Extract the (X, Y) coordinate from the center of the cell holding the provided text.  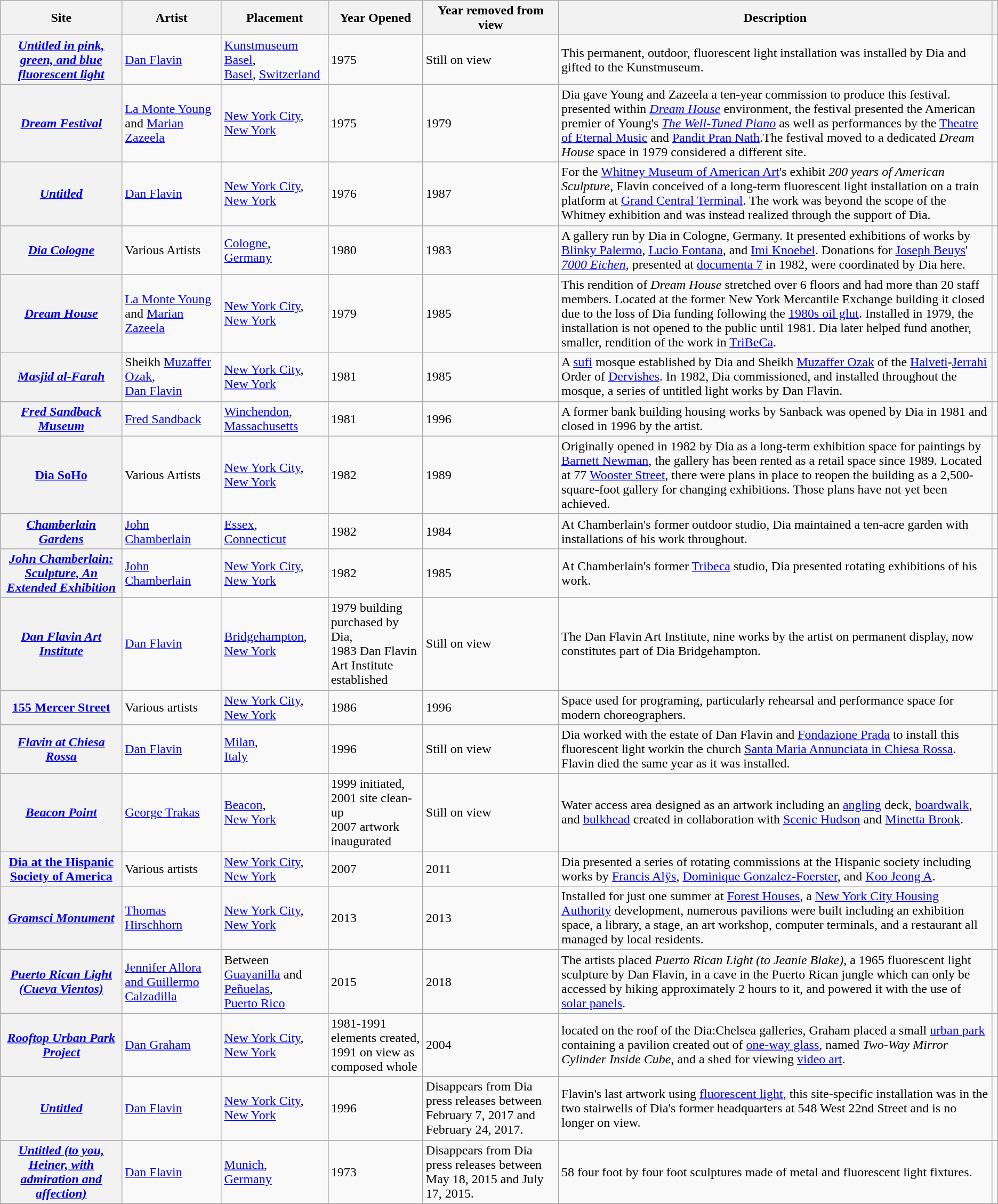
Year removed from view (490, 18)
Site (61, 18)
Dia at the Hispanic Society of America (61, 869)
Sheikh Muzaffer Ozak, Dan Flavin (172, 377)
Disappears from Dia press releases between February 7, 2017 and February 24, 2017. (490, 1109)
1987 (490, 194)
Dia Cologne (61, 250)
Untitled in pink, green, and blue fluorescent light (61, 60)
The Dan Flavin Art Institute, nine works by the artist on permanent display, now constitutes part of Dia Bridgehampton. (775, 644)
At Chamberlain's former outdoor studio, Dia maintained a ten-acre garden with installations of his work throughout. (775, 531)
1999 initiated,2001 site clean-up2007 artwork inaugurated (375, 813)
1983 (490, 250)
Description (775, 18)
Kunstmuseum Basel,Basel, Switzerland (275, 60)
Puerto Rican Light (Cueva Vientos) (61, 982)
Untitled (to you, Heiner, with admiration and affection) (61, 1171)
Beacon,New York (275, 813)
1976 (375, 194)
Disappears from Dia press releases between May 18, 2015 and July 17, 2015. (490, 1171)
Dia SoHo (61, 475)
Beacon Point (61, 813)
Between Guayanilla and Peñuelas,Puerto Rico (275, 982)
Year Opened (375, 18)
Essex,Connecticut (275, 531)
155 Mercer Street (61, 707)
George Trakas (172, 813)
1979 building purchased by Dia,1983 Dan Flavin Art Institute established (375, 644)
At Chamberlain's former Tribeca studio, Dia presented rotating exhibitions of his work. (775, 573)
Dan Graham (172, 1045)
Rooftop Urban Park Project (61, 1045)
Thomas Hirschhorn (172, 918)
Cologne,Germany (275, 250)
Fred Sandback (172, 419)
Gramsci Monument (61, 918)
Munich,Germany (275, 1171)
2015 (375, 982)
John Chamberlain: Sculpture, An Extended Exhibition (61, 573)
Chamberlain Gardens (61, 531)
Jennifer Allora and Guillermo Calzadilla (172, 982)
Milan,Italy (275, 749)
2018 (490, 982)
2007 (375, 869)
1981-1991 elements created,1991 on view as composed whole (375, 1045)
1984 (490, 531)
2011 (490, 869)
Placement (275, 18)
1986 (375, 707)
Winchendon,Massachusetts (275, 419)
1980 (375, 250)
Bridgehampton,New York (275, 644)
This permanent, outdoor, fluorescent light installation was installed by Dia and gifted to the Kunstmuseum. (775, 60)
Artist (172, 18)
Dream Festival (61, 123)
1973 (375, 1171)
Dream House (61, 313)
58 four foot by four foot sculptures made of metal and fluorescent light fixtures. (775, 1171)
Space used for programing, particularly rehearsal and performance space for modern choreographers. (775, 707)
2004 (490, 1045)
A former bank building housing works by Sanback was opened by Dia in 1981 and closed in 1996 by the artist. (775, 419)
Dan Flavin Art Institute (61, 644)
Masjid al-Farah (61, 377)
1989 (490, 475)
Dia presented a series of rotating commissions at the Hispanic society including works by Francis Alÿs, Dominique Gonzalez-Foerster, and Koo Jeong A. (775, 869)
Fred Sandback Museum (61, 419)
Flavin at Chiesa Rossa (61, 749)
